For the text-containing cell, return its midpoint in (X, Y) coordinate format. 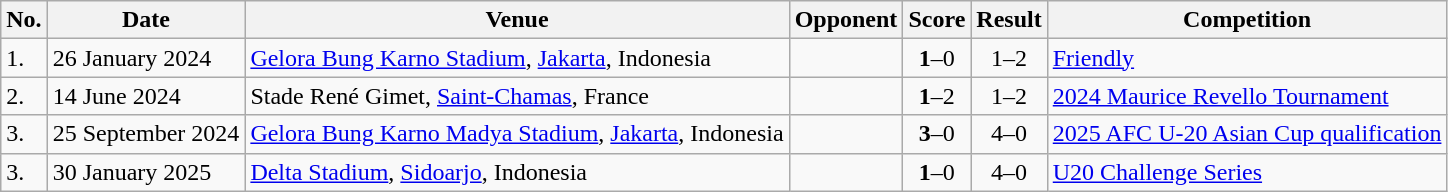
U20 Challenge Series (1247, 172)
3–0 (937, 134)
Friendly (1247, 58)
2. (24, 96)
Gelora Bung Karno Madya Stadium, Jakarta, Indonesia (517, 134)
14 June 2024 (146, 96)
Stade René Gimet, Saint-Chamas, France (517, 96)
2024 Maurice Revello Tournament (1247, 96)
Date (146, 20)
26 January 2024 (146, 58)
25 September 2024 (146, 134)
No. (24, 20)
Opponent (846, 20)
Venue (517, 20)
30 January 2025 (146, 172)
Result (1009, 20)
2025 AFC U-20 Asian Cup qualification (1247, 134)
Delta Stadium, Sidoarjo, Indonesia (517, 172)
Gelora Bung Karno Stadium, Jakarta, Indonesia (517, 58)
Score (937, 20)
Competition (1247, 20)
1. (24, 58)
